Search for the cell housing the specified text and yield its [X, Y] center coordinate. 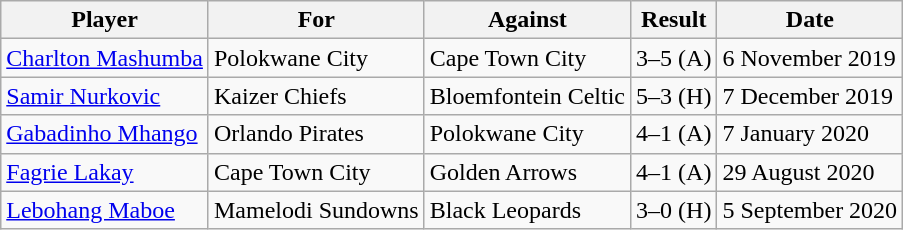
Black Leopards [527, 210]
Player [105, 20]
Date [810, 20]
Lebohang Maboe [105, 210]
5 September 2020 [810, 210]
Samir Nurkovic [105, 96]
6 November 2019 [810, 58]
3–5 (A) [674, 58]
Mamelodi Sundowns [316, 210]
5–3 (H) [674, 96]
Result [674, 20]
Against [527, 20]
Kaizer Chiefs [316, 96]
Bloemfontein Celtic [527, 96]
Golden Arrows [527, 172]
7 December 2019 [810, 96]
Gabadinho Mhango [105, 134]
Charlton Mashumba [105, 58]
29 August 2020 [810, 172]
3–0 (H) [674, 210]
7 January 2020 [810, 134]
Orlando Pirates [316, 134]
For [316, 20]
Fagrie Lakay [105, 172]
